Provide the [x, y] coordinate of the cell's center where the given text is located.  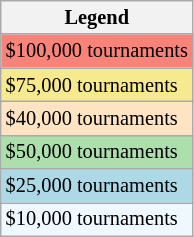
$100,000 tournaments [97, 51]
$40,000 tournaments [97, 118]
$75,000 tournaments [97, 85]
$25,000 tournaments [97, 186]
$10,000 tournaments [97, 219]
$50,000 tournaments [97, 152]
Legend [97, 17]
